Extract the (X, Y) coordinate from the center of the cell holding the provided text.  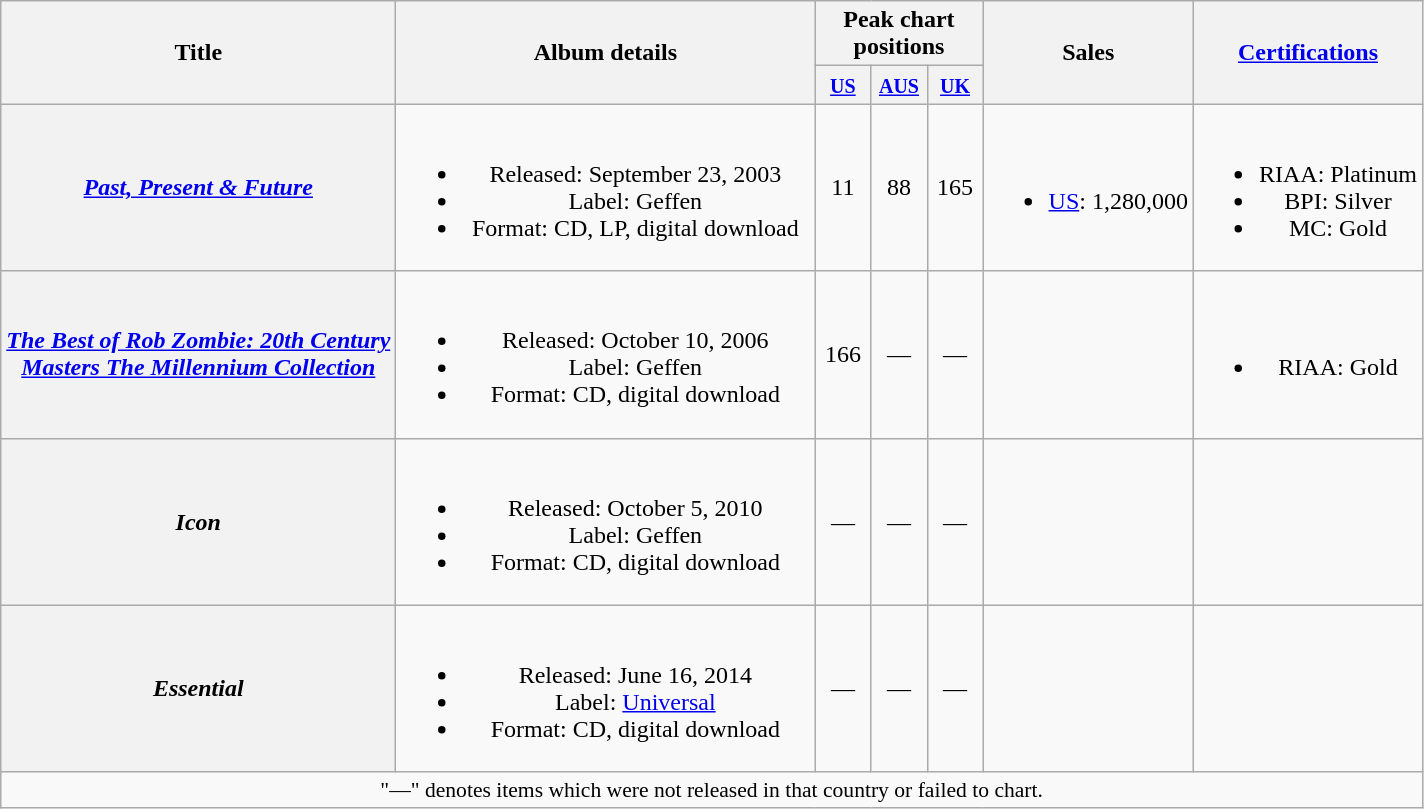
UK (955, 85)
"—" denotes items which were not released in that country or failed to chart. (712, 790)
Icon (198, 522)
Released: September 23, 2003Label: GeffenFormat: CD, LP, digital download (606, 188)
Sales (1088, 52)
Title (198, 52)
Album details (606, 52)
Past, Present & Future (198, 188)
11 (843, 188)
Released: October 10, 2006Label: GeffenFormat: CD, digital download (606, 354)
AUS (899, 85)
US (843, 85)
RIAA: PlatinumBPI: SilverMC: Gold (1308, 188)
165 (955, 188)
88 (899, 188)
RIAA: Gold (1308, 354)
Peak chart positions (899, 34)
US: 1,280,000 (1088, 188)
Essential (198, 688)
Released: June 16, 2014Label: UniversalFormat: CD, digital download (606, 688)
Certifications (1308, 52)
Released: October 5, 2010Label: GeffenFormat: CD, digital download (606, 522)
The Best of Rob Zombie: 20th CenturyMasters The Millennium Collection (198, 354)
166 (843, 354)
